Locate the cell with the specified text and output its [x, y] center coordinate. 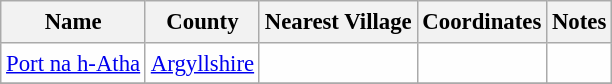
Name [74, 22]
Nearest Village [338, 22]
Notes [580, 22]
Coordinates [482, 22]
County [202, 22]
Port na h-Atha [74, 62]
Argyllshire [202, 62]
